Extract the (X, Y) coordinate from the center of the cell holding the provided text.  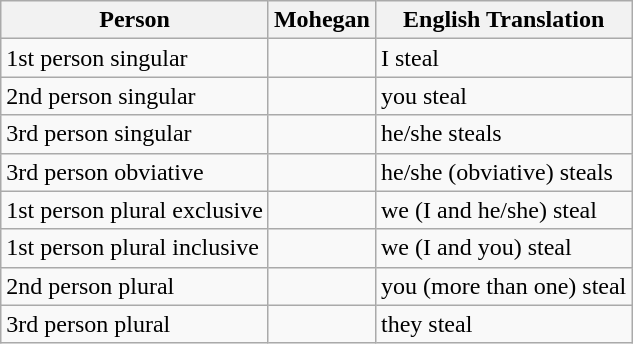
2nd person plural (135, 286)
1st person plural inclusive (135, 248)
Mohegan (322, 20)
3rd person plural (135, 324)
they steal (503, 324)
he/she (obviative) steals (503, 172)
you steal (503, 96)
he/she steals (503, 134)
English Translation (503, 20)
Person (135, 20)
you (more than one) steal (503, 286)
1st person singular (135, 58)
2nd person singular (135, 96)
I steal (503, 58)
1st person plural exclusive (135, 210)
3rd person singular (135, 134)
we (I and you) steal (503, 248)
we (I and he/she) steal (503, 210)
3rd person obviative (135, 172)
